Determine the [X, Y] coordinate at the center of the cell enclosing the given text.  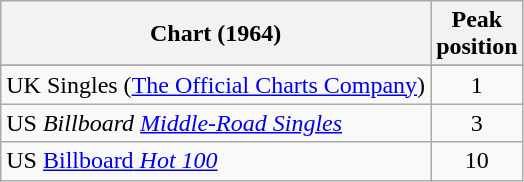
3 [477, 123]
US Billboard Hot 100 [216, 161]
UK Singles (The Official Charts Company) [216, 85]
Chart (1964) [216, 34]
Peakposition [477, 34]
10 [477, 161]
US Billboard Middle-Road Singles [216, 123]
1 [477, 85]
